Return (x, y) of the center of cell containing provided text 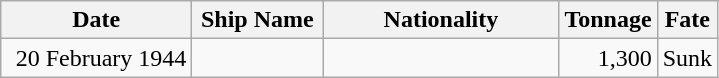
1,300 (608, 58)
Date (96, 20)
Ship Name (258, 20)
Tonnage (608, 20)
Sunk (687, 58)
20 February 1944 (96, 58)
Nationality (441, 20)
Fate (687, 20)
